From the cell containing the given text, extract its center point as [x, y] coordinate. 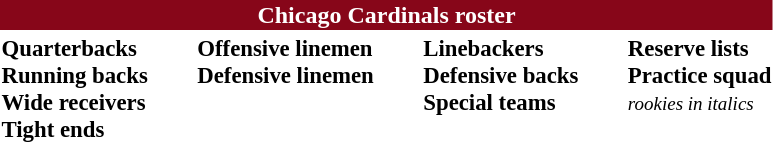
Chicago Cardinals roster [386, 15]
